Search for the cell housing the specified text and yield its [X, Y] center coordinate. 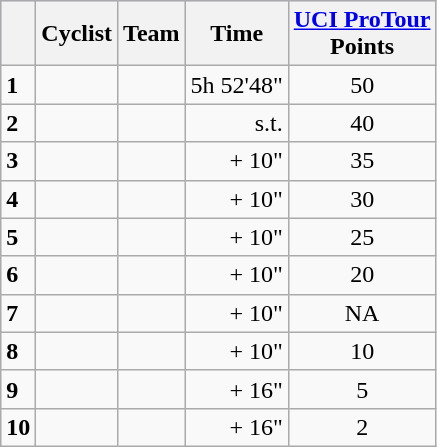
Cyclist [77, 34]
4 [18, 199]
Team [152, 34]
UCI ProTourPoints [362, 34]
5h 52'48" [236, 85]
7 [18, 313]
20 [362, 275]
s.t. [236, 123]
6 [18, 275]
50 [362, 85]
35 [362, 161]
NA [362, 313]
1 [18, 85]
8 [18, 351]
40 [362, 123]
3 [18, 161]
9 [18, 389]
Time [236, 34]
25 [362, 237]
30 [362, 199]
